Search for the cell housing the specified text and yield its (x, y) center coordinate. 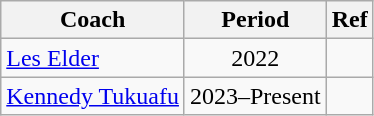
2023–Present (255, 96)
Period (255, 20)
Ref (350, 20)
Les Elder (93, 58)
2022 (255, 58)
Kennedy Tukuafu (93, 96)
Coach (93, 20)
